Capture the cell that displays the provided text and extract its (x, y) central coordinate. 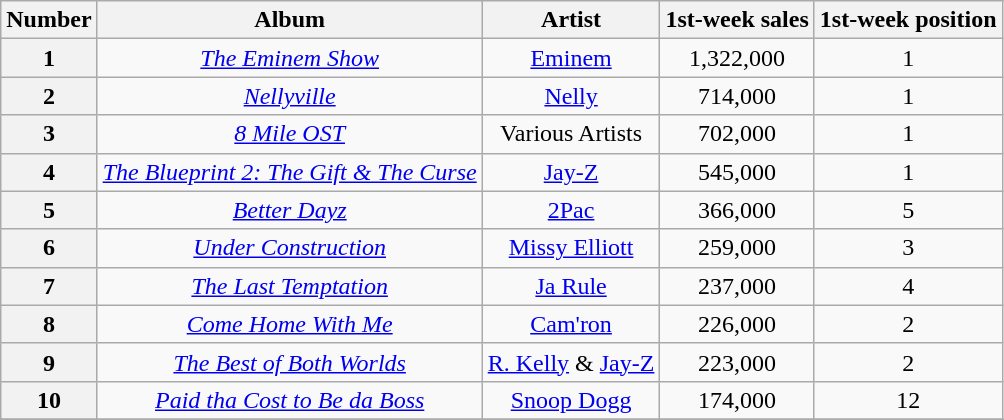
714,000 (737, 96)
Cam'ron (571, 324)
Eminem (571, 58)
The Eminem Show (290, 58)
Nelly (571, 96)
226,000 (737, 324)
545,000 (737, 172)
Jay-Z (571, 172)
10 (49, 400)
6 (49, 248)
223,000 (737, 362)
Better Dayz (290, 210)
R. Kelly & Jay-Z (571, 362)
7 (49, 286)
Album (290, 20)
Number (49, 20)
The Best of Both Worlds (290, 362)
Missy Elliott (571, 248)
1st-week position (908, 20)
174,000 (737, 400)
Under Construction (290, 248)
8 (49, 324)
366,000 (737, 210)
The Blueprint 2: The Gift & The Curse (290, 172)
The Last Temptation (290, 286)
2Pac (571, 210)
Snoop Dogg (571, 400)
1st-week sales (737, 20)
9 (49, 362)
8 Mile OST (290, 134)
12 (908, 400)
Ja Rule (571, 286)
Come Home With Me (290, 324)
702,000 (737, 134)
1,322,000 (737, 58)
Artist (571, 20)
Paid tha Cost to Be da Boss (290, 400)
Various Artists (571, 134)
237,000 (737, 286)
259,000 (737, 248)
Nellyville (290, 96)
